From the cell containing the given text, extract its center point as (x, y) coordinate. 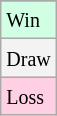
Loss (28, 96)
Win (28, 20)
Draw (28, 58)
